Scan for the cell matching the given text and deliver its (x, y) coordinate at center. 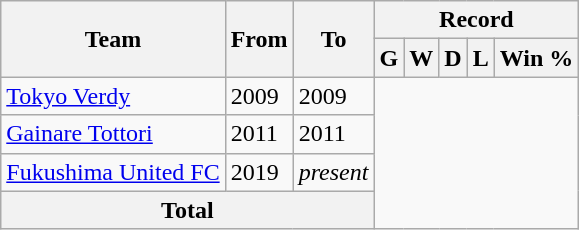
W (422, 58)
Tokyo Verdy (113, 96)
Record (476, 20)
G (389, 58)
From (259, 39)
Fukushima United FC (113, 172)
Total (188, 210)
2019 (259, 172)
Win % (536, 58)
D (453, 58)
Team (113, 39)
L (480, 58)
present (334, 172)
Gainare Tottori (113, 134)
To (334, 39)
